Locate the cell with the specified text and output its [X, Y] center coordinate. 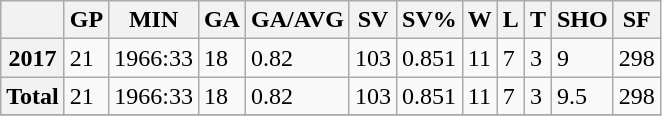
9 [582, 58]
L [510, 20]
GA [222, 20]
2017 [33, 58]
T [538, 20]
MIN [154, 20]
SF [636, 20]
GA/AVG [297, 20]
SV% [430, 20]
SV [372, 20]
GP [86, 20]
Total [33, 96]
9.5 [582, 96]
SHO [582, 20]
W [480, 20]
